Return the (x, y) coordinate for the center point of the cell that contains the specified text.  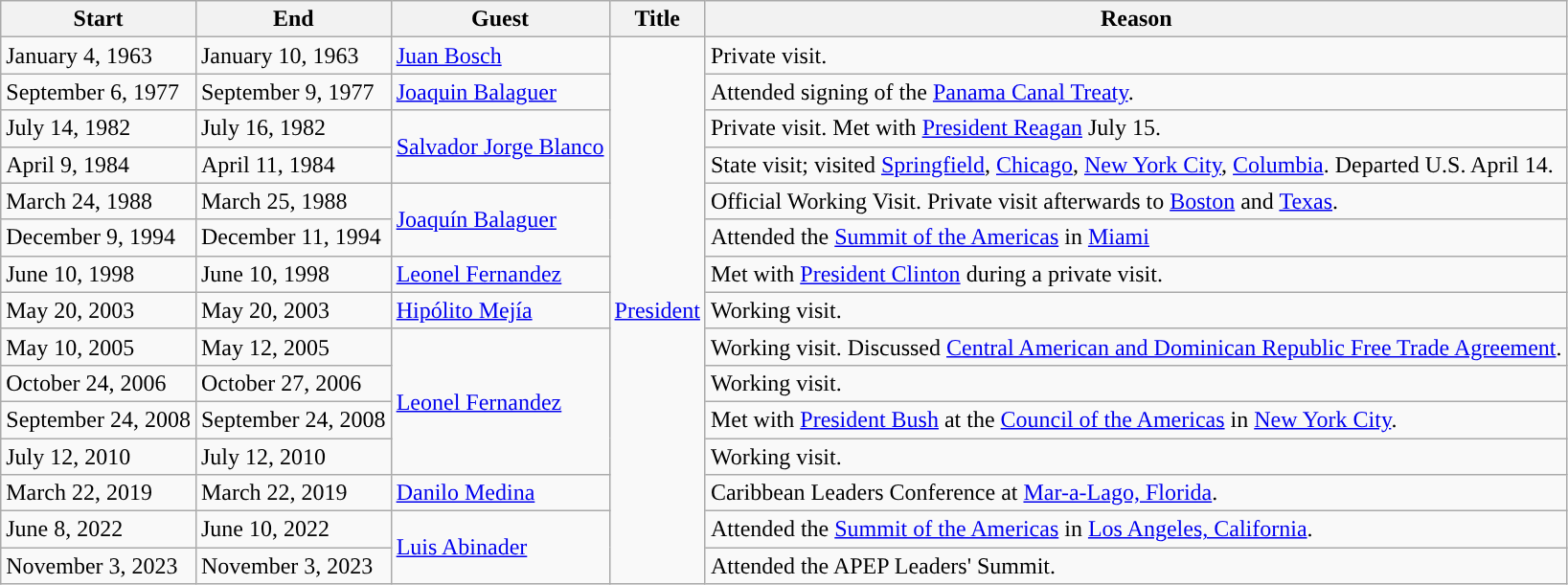
President (657, 310)
September 9, 1977 (293, 92)
Working visit. Discussed Central American and Dominican Republic Free Trade Agreement. (1136, 347)
December 11, 1994 (293, 237)
July 14, 1982 (99, 128)
Private visit. (1136, 56)
Attended the Summit of the Americas in Los Angeles, California. (1136, 529)
October 27, 2006 (293, 383)
Attended the Summit of the Americas in Miami (1136, 237)
Joaquin Balaguer (500, 92)
End (293, 19)
May 12, 2005 (293, 347)
September 6, 1977 (99, 92)
Salvador Jorge Blanco (500, 146)
June 8, 2022 (99, 529)
July 16, 1982 (293, 128)
Start (99, 19)
March 25, 1988 (293, 201)
Hipólito Mejía (500, 310)
Attended the APEP Leaders' Summit. (1136, 566)
Met with President Bush at the Council of the Americas in New York City. (1136, 419)
Joaquín Balaguer (500, 219)
October 24, 2006 (99, 383)
April 11, 1984 (293, 165)
Met with President Clinton during a private visit. (1136, 274)
January 4, 1963 (99, 56)
December 9, 1994 (99, 237)
June 10, 2022 (293, 529)
Guest (500, 19)
Title (657, 19)
Attended signing of the Panama Canal Treaty. (1136, 92)
Private visit. Met with President Reagan July 15. (1136, 128)
January 10, 1963 (293, 56)
March 24, 1988 (99, 201)
Reason (1136, 19)
May 10, 2005 (99, 347)
April 9, 1984 (99, 165)
Danilo Medina (500, 493)
Official Working Visit. Private visit afterwards to Boston and Texas. (1136, 201)
Luis Abinader (500, 548)
State visit; visited Springfield, Chicago, New York City, Columbia. Departed U.S. April 14. (1136, 165)
Juan Bosch (500, 56)
Caribbean Leaders Conference at Mar-a-Lago, Florida. (1136, 493)
